Capture the cell that displays the provided text and extract its (X, Y) central coordinate. 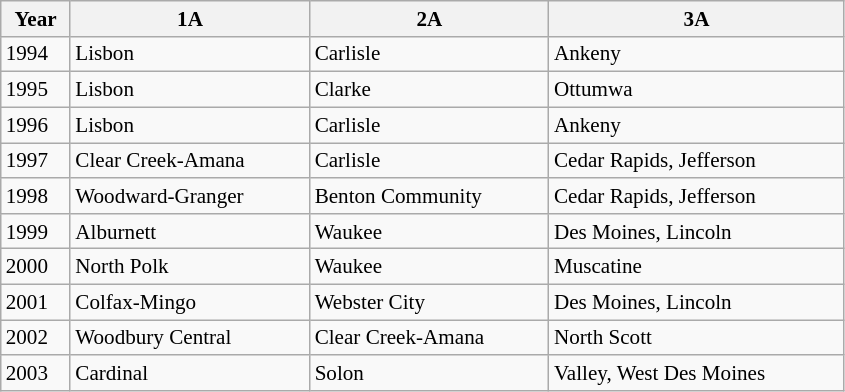
Valley, West Des Moines (696, 372)
2000 (36, 266)
Alburnett (190, 230)
1998 (36, 196)
1999 (36, 230)
Webster City (430, 302)
3A (696, 18)
North Polk (190, 266)
2001 (36, 302)
1997 (36, 160)
1996 (36, 124)
Benton Community (430, 196)
Ottumwa (696, 90)
Cardinal (190, 372)
Year (36, 18)
Colfax-Mingo (190, 302)
Solon (430, 372)
2A (430, 18)
Muscatine (696, 266)
1994 (36, 54)
1995 (36, 90)
Woodward-Granger (190, 196)
2003 (36, 372)
North Scott (696, 338)
Woodbury Central (190, 338)
2002 (36, 338)
Clarke (430, 90)
1A (190, 18)
